Output the (X, Y) coordinate of the center of the cell containing the given text.  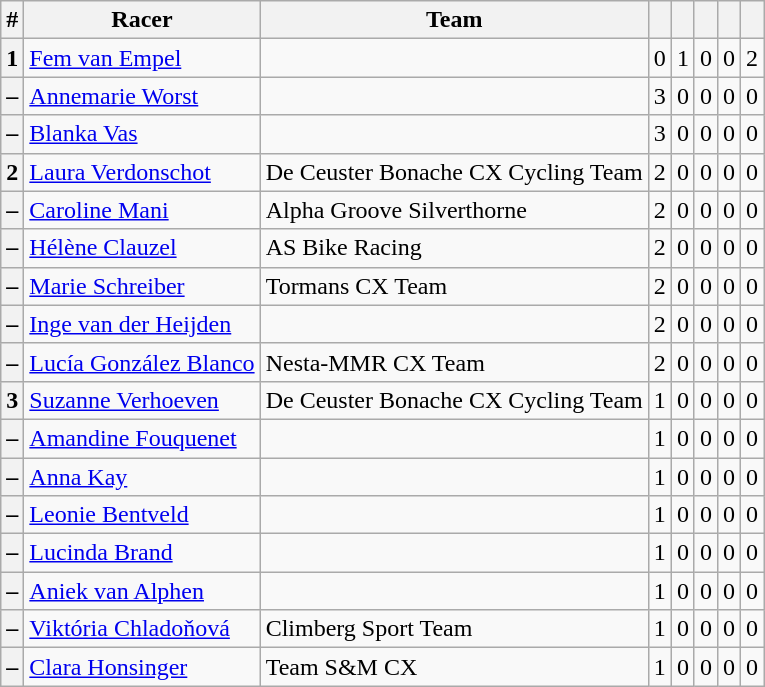
Lucía González Blanco (142, 362)
Anna Kay (142, 477)
Caroline Mani (142, 210)
Fem van Empel (142, 58)
Team (454, 20)
Racer (142, 20)
# (12, 20)
Tormans CX Team (454, 286)
Aniek van Alphen (142, 591)
Clara Honsinger (142, 667)
Team S&M CX (454, 667)
Alpha Groove Silverthorne (454, 210)
Marie Schreiber (142, 286)
AS Bike Racing (454, 248)
Lucinda Brand (142, 553)
Blanka Vas (142, 134)
Nesta-MMR CX Team (454, 362)
Annemarie Worst (142, 96)
Laura Verdonschot (142, 172)
Inge van der Heijden (142, 324)
Viktória Chladoňová (142, 629)
Suzanne Verhoeven (142, 400)
Climberg Sport Team (454, 629)
Leonie Bentveld (142, 515)
Amandine Fouquenet (142, 438)
Hélène Clauzel (142, 248)
